Search for the cell housing the specified text and yield its (x, y) center coordinate. 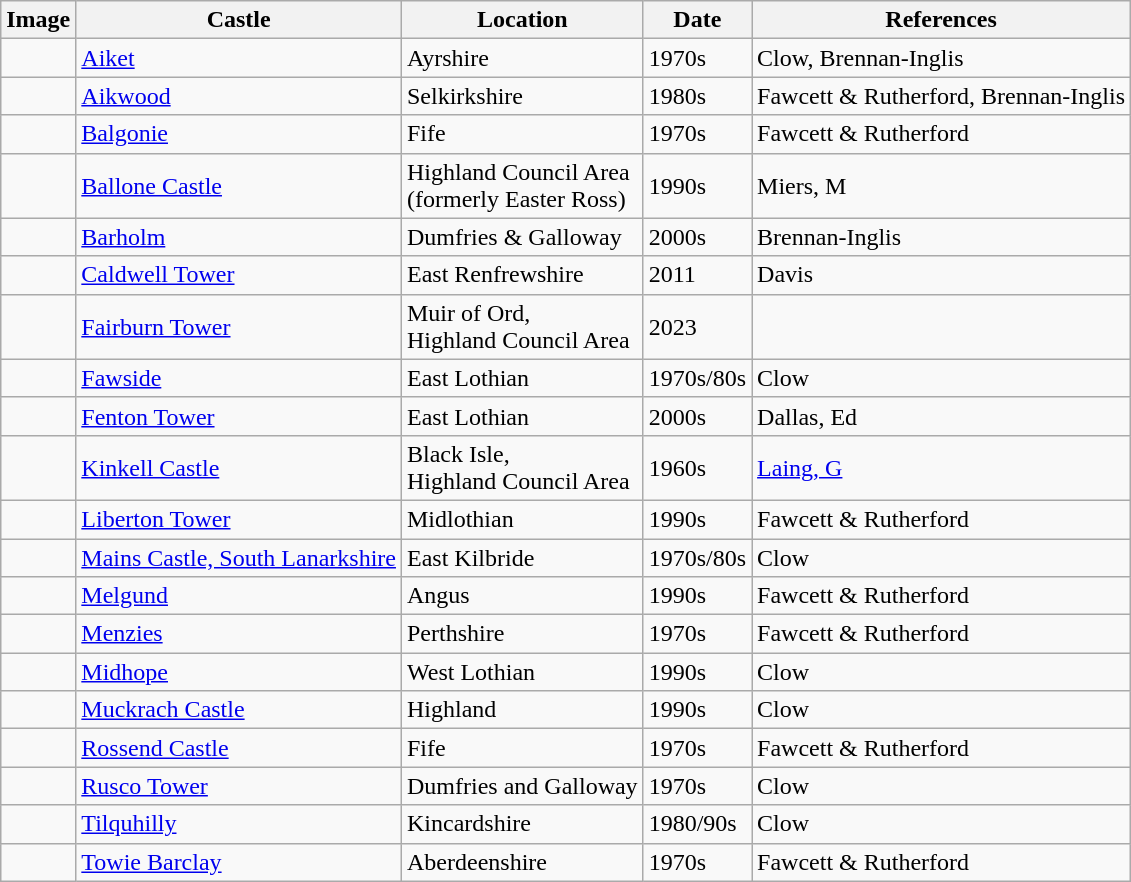
Angus (522, 596)
Selkirkshire (522, 96)
Mains Castle, South Lanarkshire (239, 557)
Aiket (239, 58)
Dumfries and Galloway (522, 786)
Fawside (239, 378)
1980/90s (697, 824)
Melgund (239, 596)
Rossend Castle (239, 748)
Kincardshire (522, 824)
2011 (697, 275)
Muir of Ord,Highland Council Area (522, 326)
Kinkell Castle (239, 468)
Dallas, Ed (942, 416)
Image (38, 20)
Clow, Brennan-Inglis (942, 58)
Date (697, 20)
Muckrach Castle (239, 710)
Aberdeenshire (522, 862)
Midhope (239, 672)
Highland Council Area(formerly Easter Ross) (522, 186)
2023 (697, 326)
Laing, G (942, 468)
1980s (697, 96)
Liberton Tower (239, 519)
Ayrshire (522, 58)
Black Isle,Highland Council Area (522, 468)
1960s (697, 468)
Ballone Castle (239, 186)
Fawcett & Rutherford, Brennan-Inglis (942, 96)
Midlothian (522, 519)
Location (522, 20)
Aikwood (239, 96)
References (942, 20)
Fairburn Tower (239, 326)
Davis (942, 275)
Castle (239, 20)
East Kilbride (522, 557)
Caldwell Tower (239, 275)
Miers, M (942, 186)
East Renfrewshire (522, 275)
Dumfries & Galloway (522, 237)
Brennan-Inglis (942, 237)
Rusco Tower (239, 786)
Perthshire (522, 634)
Menzies (239, 634)
West Lothian (522, 672)
Fenton Tower (239, 416)
Towie Barclay (239, 862)
Tilquhilly (239, 824)
Highland (522, 710)
Balgonie (239, 134)
Barholm (239, 237)
